Search for the cell housing the specified text and yield its [x, y] center coordinate. 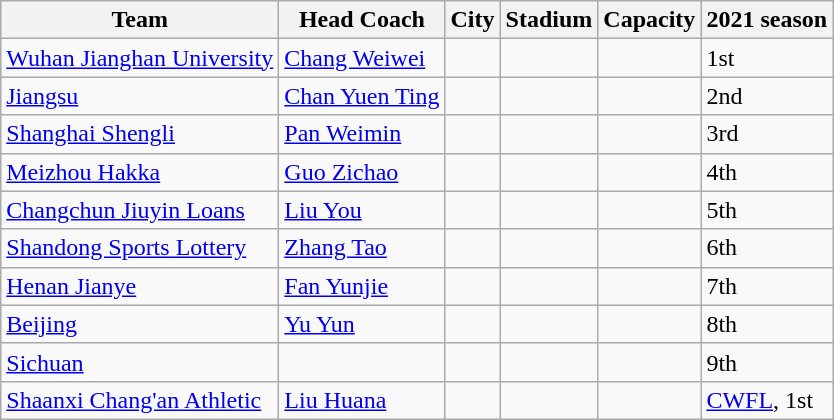
Shandong Sports Lottery [140, 248]
Shanghai Shengli [140, 134]
Zhang Tao [362, 248]
Guo Zichao [362, 172]
2nd [767, 96]
7th [767, 286]
5th [767, 210]
Team [140, 20]
Shaanxi Chang'an Athletic [140, 400]
Henan Jianye [140, 286]
Pan Weimin [362, 134]
Stadium [549, 20]
Liu Huana [362, 400]
Fan Yunjie [362, 286]
Beijing [140, 324]
4th [767, 172]
Chan Yuen Ting [362, 96]
Sichuan [140, 362]
Liu You [362, 210]
City [472, 20]
3rd [767, 134]
Wuhan Jianghan University [140, 58]
Head Coach [362, 20]
6th [767, 248]
Changchun Jiuyin Loans [140, 210]
1st [767, 58]
8th [767, 324]
Meizhou Hakka [140, 172]
Jiangsu [140, 96]
9th [767, 362]
CWFL, 1st [767, 400]
Chang Weiwei [362, 58]
Capacity [650, 20]
2021 season [767, 20]
Yu Yun [362, 324]
